From the cell containing the given text, extract its center point as [X, Y] coordinate. 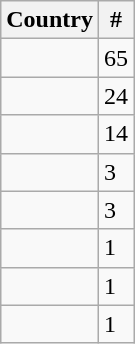
14 [116, 134]
24 [116, 96]
65 [116, 58]
Country [50, 20]
# [116, 20]
